For the text-containing cell, return its midpoint in [X, Y] coordinate format. 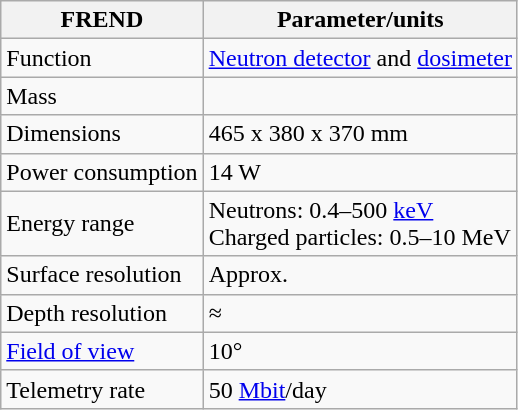
Field of view [102, 351]
Depth resolution [102, 313]
Neutrons: 0.4–500 keVCharged particles: 0.5–10 MeV [360, 224]
50 Mbit/day [360, 389]
14 W [360, 172]
Function [102, 58]
10° [360, 351]
Energy range [102, 224]
Surface resolution [102, 275]
465 x 380 x 370 mm [360, 134]
Mass [102, 96]
≈ [360, 313]
Power consumption [102, 172]
Parameter/units [360, 20]
Neutron detector and dosimeter [360, 58]
Dimensions [102, 134]
Approx. [360, 275]
Telemetry rate [102, 389]
FREND [102, 20]
